Return the [X, Y] coordinate for the center point of the cell that contains the specified text.  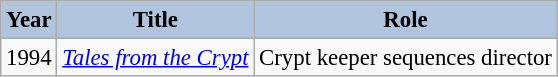
Role [406, 20]
Tales from the Crypt [156, 58]
Crypt keeper sequences director [406, 58]
1994 [29, 58]
Title [156, 20]
Year [29, 20]
